Find where the given text appears and provide that cell's center as (X, Y) coordinate. 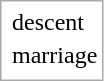
marriage (54, 55)
descent (54, 23)
